Find where the given text appears and provide that cell's center as (X, Y) coordinate. 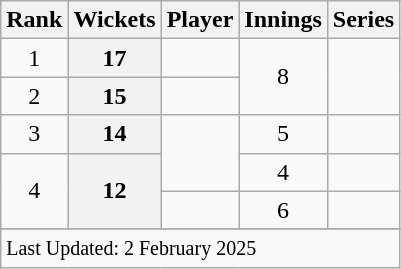
Innings (283, 20)
14 (114, 134)
17 (114, 58)
Series (363, 20)
Player (200, 20)
5 (283, 134)
Rank (34, 20)
3 (34, 134)
Wickets (114, 20)
8 (283, 77)
1 (34, 58)
2 (34, 96)
15 (114, 96)
6 (283, 210)
12 (114, 191)
Last Updated: 2 February 2025 (200, 248)
